Locate the cell with the specified text and output its [x, y] center coordinate. 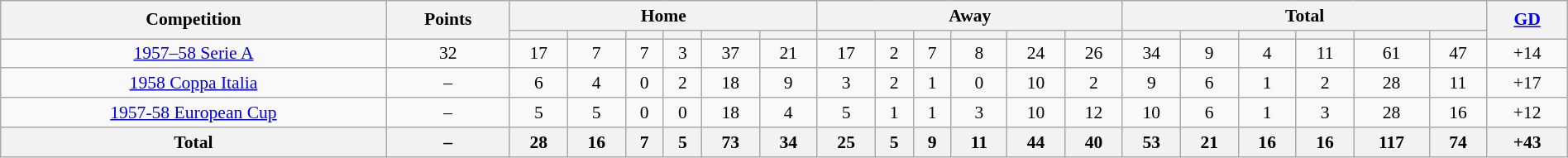
53 [1151, 141]
25 [846, 141]
32 [448, 53]
GD [1527, 20]
26 [1094, 53]
44 [1036, 141]
+43 [1527, 141]
+14 [1527, 53]
37 [730, 53]
Competition [194, 20]
+17 [1527, 83]
73 [730, 141]
74 [1458, 141]
Points [448, 20]
Home [663, 16]
61 [1391, 53]
+12 [1527, 113]
Away [969, 16]
12 [1094, 113]
47 [1458, 53]
24 [1036, 53]
40 [1094, 141]
8 [979, 53]
117 [1391, 141]
1957–58 Serie A [194, 53]
1957-58 European Cup [194, 113]
1958 Coppa Italia [194, 83]
